Extract the [x, y] coordinate from the center of the cell holding the provided text.  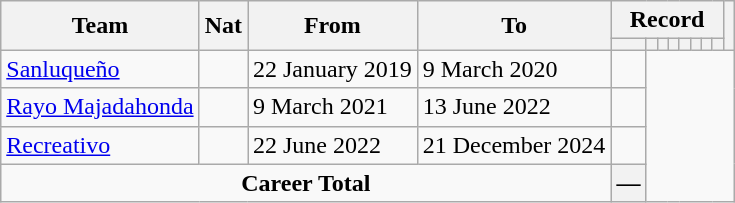
13 June 2022 [514, 107]
To [514, 26]
Record [667, 20]
Team [100, 26]
22 January 2019 [333, 69]
Sanluqueño [100, 69]
From [333, 26]
9 March 2021 [333, 107]
Recreativo [100, 145]
Career Total [306, 183]
Nat [223, 26]
21 December 2024 [514, 145]
Rayo Majadahonda [100, 107]
— [628, 183]
9 March 2020 [514, 69]
22 June 2022 [333, 145]
